Scan for the cell matching the given text and deliver its (X, Y) coordinate at center. 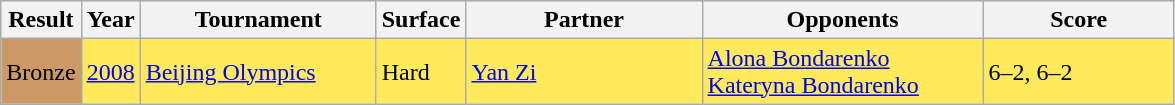
Opponents (842, 20)
Hard (421, 72)
Year (110, 20)
Tournament (258, 20)
Beijing Olympics (258, 72)
6–2, 6–2 (1078, 72)
Result (41, 20)
Bronze (41, 72)
Score (1078, 20)
Surface (421, 20)
2008 (110, 72)
Yan Zi (584, 72)
Alona Bondarenko Kateryna Bondarenko (842, 72)
Partner (584, 20)
